Provide the (X, Y) coordinate of the cell's center where the given text is located.  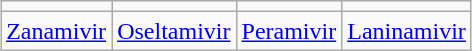
Zanamivir (56, 31)
Peramivir (289, 31)
Oseltamivir (174, 31)
Laninamivir (407, 31)
